Provide the (x, y) coordinate of the cell's center where the given text is located.  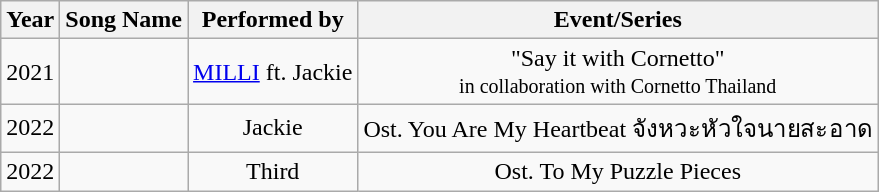
Song Name (124, 20)
Performed by (273, 20)
Jackie (273, 128)
2021 (30, 72)
Event/Series (618, 20)
Ost. To My Puzzle Pieces (618, 171)
MILLI ft. Jackie (273, 72)
"Say it with Cornetto"in collaboration with Cornetto Thailand (618, 72)
Ost. You Are My Heartbeat จังหวะหัวใจนายสะอาด (618, 128)
Year (30, 20)
Third (273, 171)
